Capture the cell that displays the provided text and extract its (X, Y) central coordinate. 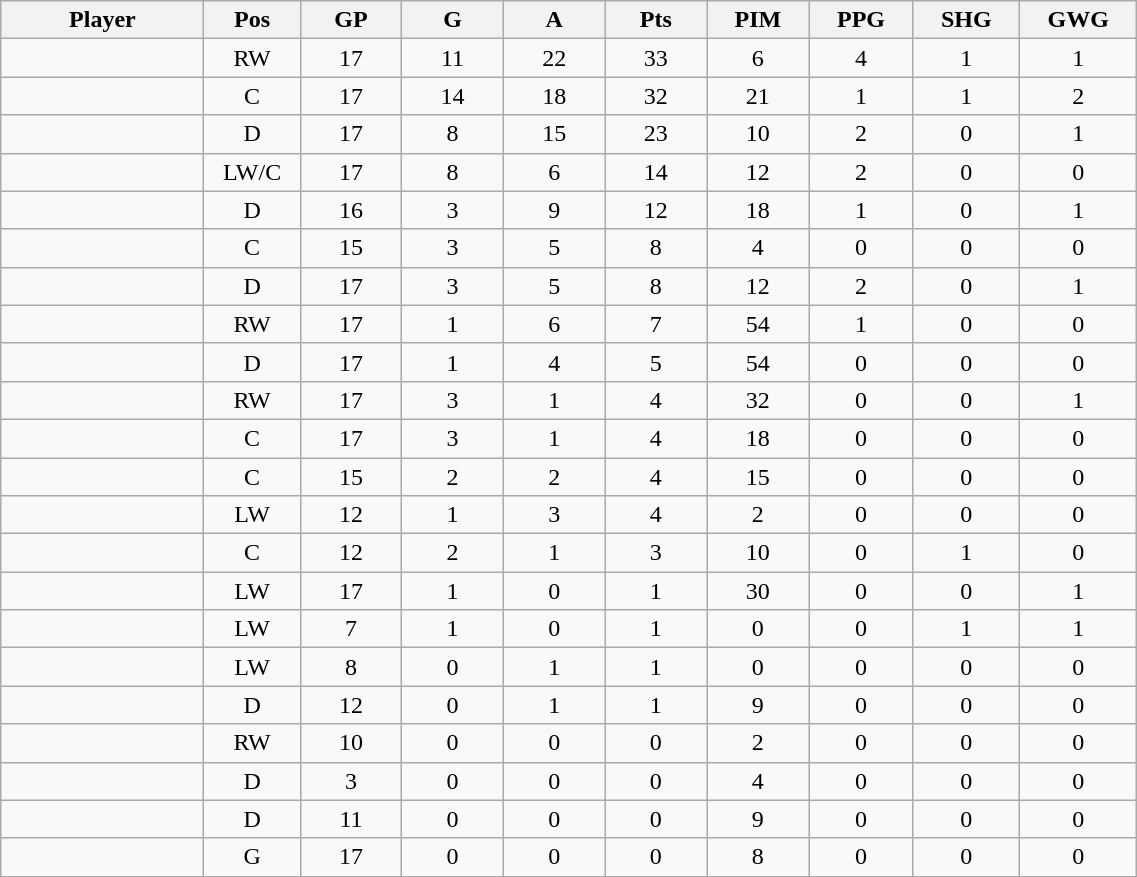
23 (656, 134)
Pos (252, 20)
Pts (656, 20)
GWG (1078, 20)
33 (656, 58)
A (554, 20)
16 (351, 210)
30 (758, 591)
SHG (966, 20)
PPG (861, 20)
21 (758, 96)
22 (554, 58)
PIM (758, 20)
LW/C (252, 172)
Player (102, 20)
GP (351, 20)
